Locate the cell with the specified text and output its (X, Y) center coordinate. 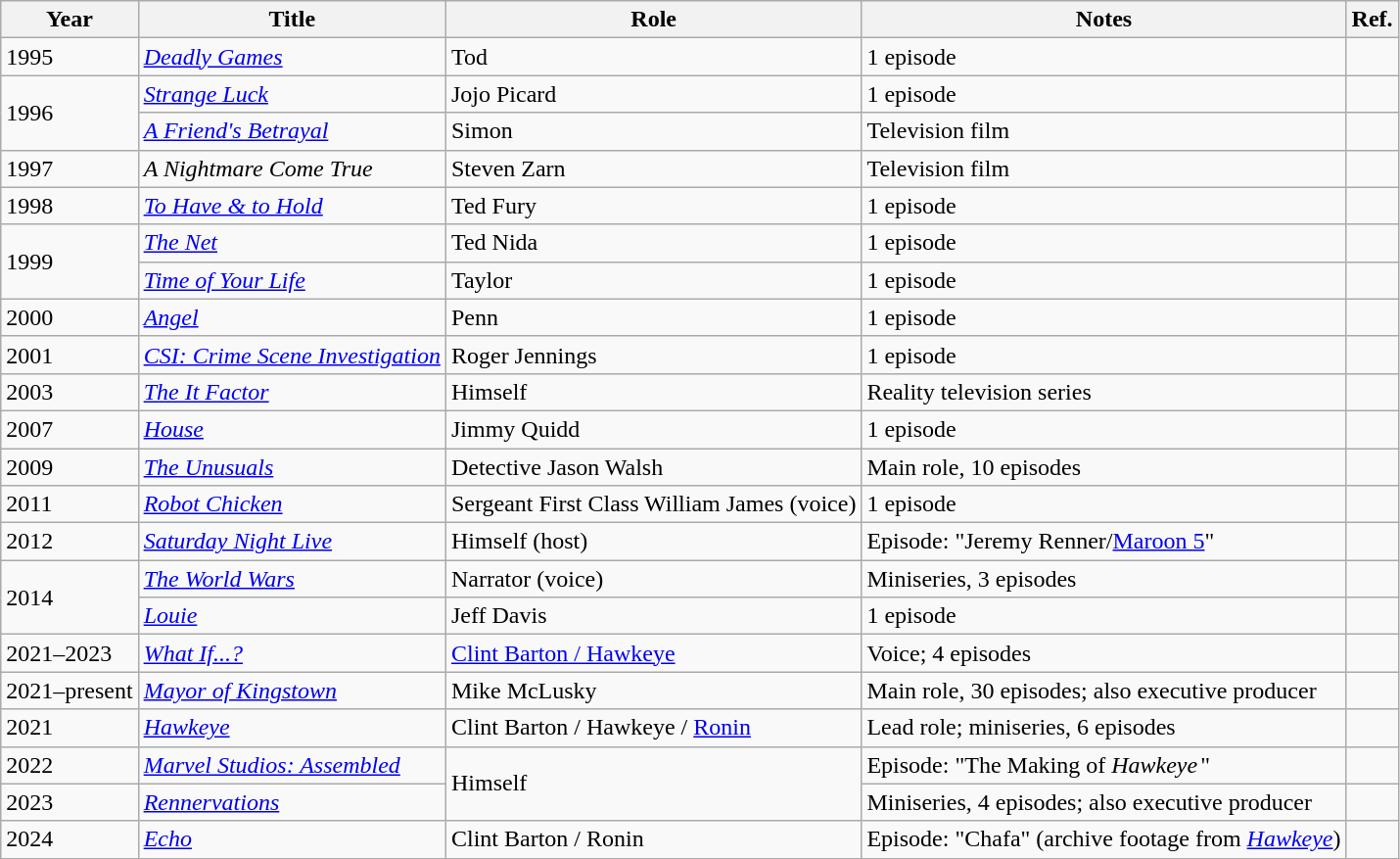
2024 (70, 839)
1998 (70, 206)
The Unusuals (292, 467)
2011 (70, 504)
1999 (70, 262)
Miniseries, 3 episodes (1104, 579)
The Net (292, 243)
Role (653, 20)
Title (292, 20)
Year (70, 20)
Ref. (1373, 20)
A Nightmare Come True (292, 168)
Episode: "Jeremy Renner/Maroon 5" (1104, 542)
House (292, 429)
2021–2023 (70, 653)
Simon (653, 131)
Saturday Night Live (292, 542)
Rennervations (292, 802)
Clint Barton / Hawkeye / Ronin (653, 728)
Hawkeye (292, 728)
Detective Jason Walsh (653, 467)
1997 (70, 168)
Episode: "Chafa" (archive footage from Hawkeye) (1104, 839)
Jimmy Quidd (653, 429)
Angel (292, 317)
Time of Your Life (292, 280)
Miniseries, 4 episodes; also executive producer (1104, 802)
Ted Fury (653, 206)
Clint Barton / Hawkeye (653, 653)
Strange Luck (292, 94)
2023 (70, 802)
2007 (70, 429)
2009 (70, 467)
Deadly Games (292, 57)
Louie (292, 616)
Tod (653, 57)
CSI: Crime Scene Investigation (292, 355)
Roger Jennings (653, 355)
Robot Chicken (292, 504)
Main role, 30 episodes; also executive producer (1104, 691)
Himself (host) (653, 542)
The It Factor (292, 392)
2003 (70, 392)
Jojo Picard (653, 94)
Reality television series (1104, 392)
2014 (70, 597)
Sergeant First Class William James (voice) (653, 504)
The World Wars (292, 579)
What If...? (292, 653)
Penn (653, 317)
Ted Nida (653, 243)
1995 (70, 57)
Mayor of Kingstown (292, 691)
Jeff Davis (653, 616)
2021 (70, 728)
Marvel Studios: Assembled (292, 765)
Voice; 4 episodes (1104, 653)
Notes (1104, 20)
Clint Barton / Ronin (653, 839)
Main role, 10 episodes (1104, 467)
Lead role; miniseries, 6 episodes (1104, 728)
Steven Zarn (653, 168)
Narrator (voice) (653, 579)
2012 (70, 542)
To Have & to Hold (292, 206)
1996 (70, 113)
2000 (70, 317)
2022 (70, 765)
2001 (70, 355)
Episode: "The Making of Hawkeye " (1104, 765)
Echo (292, 839)
2021–present (70, 691)
Taylor (653, 280)
Mike McLusky (653, 691)
A Friend's Betrayal (292, 131)
